Capture the cell that displays the provided text and extract its [x, y] central coordinate. 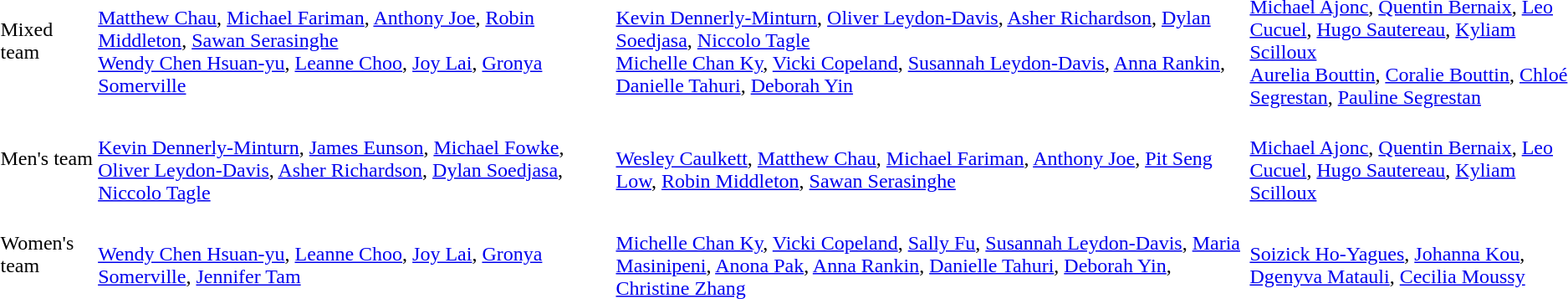
Kevin Dennerly-Minturn, James Eunson, Michael Fowke, Oliver Leydon-Davis, Asher Richardson, Dylan Soedjasa, Niccolo Tagle [355, 159]
Wesley Caulkett, Matthew Chau, Michael Fariman, Anthony Joe, Pit Seng Low, Robin Middleton, Sawan Serasinghe [930, 159]
